Scan for the cell matching the given text and deliver its (x, y) coordinate at center. 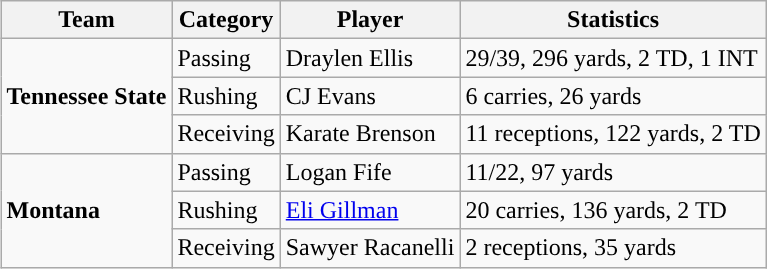
29/39, 296 yards, 2 TD, 1 INT (613, 58)
6 carries, 26 yards (613, 96)
CJ Evans (370, 96)
11 receptions, 122 yards, 2 TD (613, 134)
11/22, 97 yards (613, 172)
Player (370, 20)
Montana (86, 210)
Eli Gillman (370, 210)
Draylen Ellis (370, 58)
Sawyer Racanelli (370, 248)
Tennessee State (86, 96)
20 carries, 136 yards, 2 TD (613, 210)
2 receptions, 35 yards (613, 248)
Team (86, 20)
Karate Brenson (370, 134)
Statistics (613, 20)
Category (226, 20)
Logan Fife (370, 172)
